Search for the cell housing the specified text and yield its (X, Y) center coordinate. 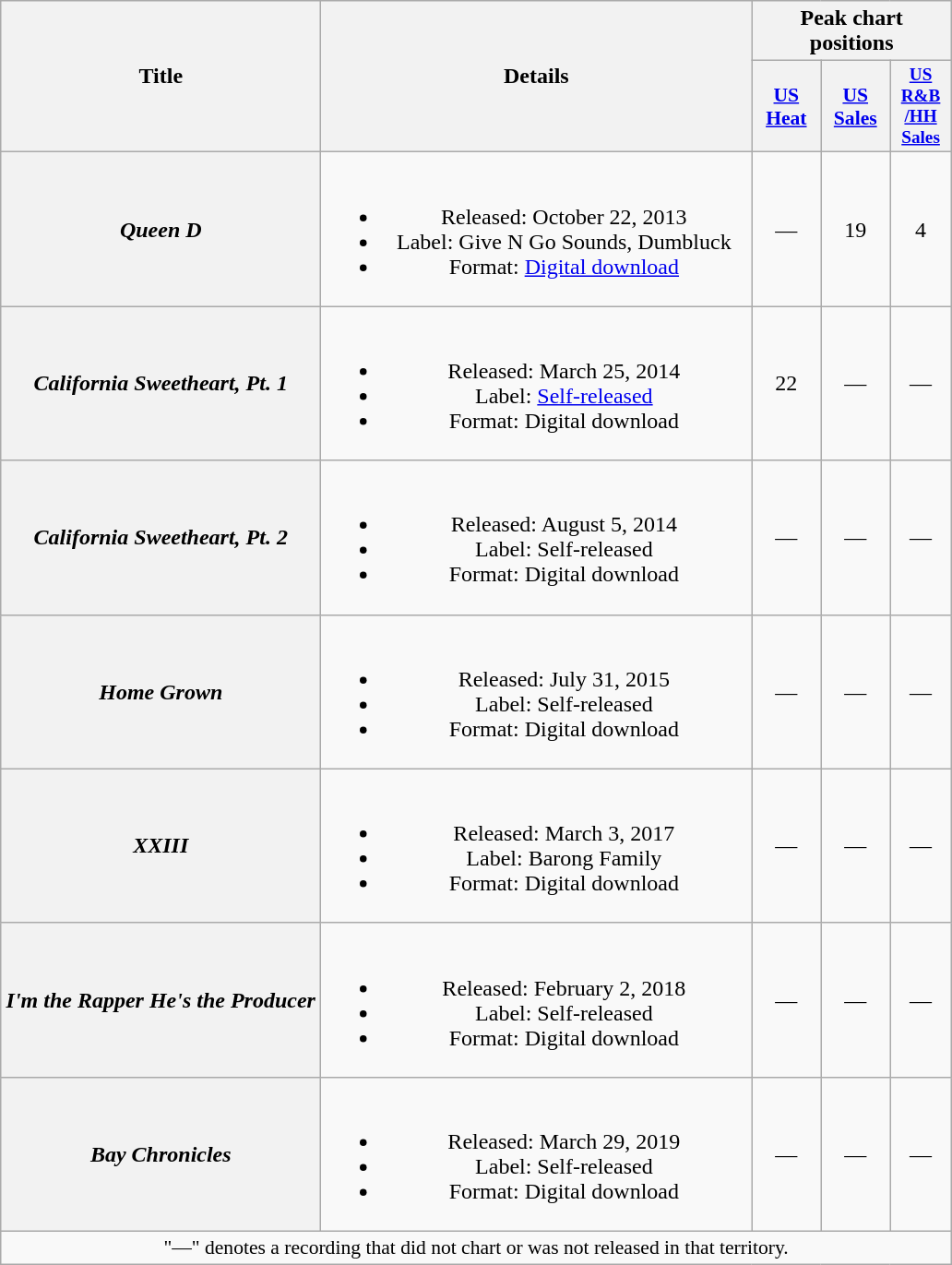
19 (856, 229)
Released: March 29, 2019Label: Self-releasedFormat: Digital download (537, 1153)
"—" denotes a recording that did not chart or was not released in that territory. (476, 1247)
USR&B/HHSales (921, 107)
Released: March 25, 2014Label: Self-releasedFormat: Digital download (537, 384)
Released: February 2, 2018Label: Self-releasedFormat: Digital download (537, 1000)
USSales (856, 107)
22 (786, 384)
Queen D (161, 229)
Home Grown (161, 692)
4 (921, 229)
Details (537, 77)
California Sweetheart, Pt. 2 (161, 537)
Released: August 5, 2014Label: Self-releasedFormat: Digital download (537, 537)
Released: October 22, 2013Label: Give N Go Sounds, DumbluckFormat: Digital download (537, 229)
California Sweetheart, Pt. 1 (161, 384)
Released: March 3, 2017Label: Barong FamilyFormat: Digital download (537, 845)
I'm the Rapper He's the Producer (161, 1000)
Peak chart positions (852, 31)
XXIII (161, 845)
Bay Chronicles (161, 1153)
USHeat (786, 107)
Title (161, 77)
Released: July 31, 2015Label: Self-releasedFormat: Digital download (537, 692)
